Find where the given text appears and provide that cell's center as [x, y] coordinate. 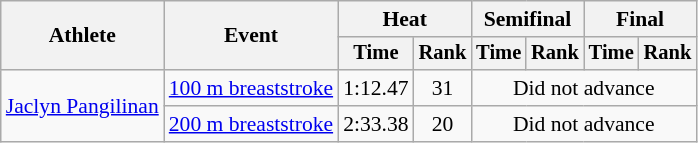
31 [443, 88]
20 [443, 124]
Event [251, 36]
Final [640, 19]
200 m breaststroke [251, 124]
Heat [404, 19]
1:12.47 [376, 88]
2:33.38 [376, 124]
Jaclyn Pangilinan [82, 106]
100 m breaststroke [251, 88]
Athlete [82, 36]
Semifinal [527, 19]
